Locate the cell with the specified text and output its (x, y) center coordinate. 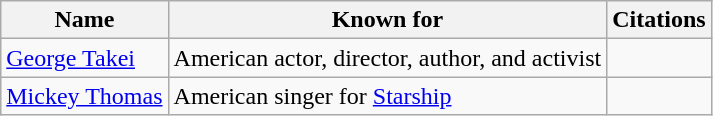
Known for (388, 20)
George Takei (84, 58)
Name (84, 20)
Mickey Thomas (84, 96)
Citations (659, 20)
American actor, director, author, and activist (388, 58)
American singer for Starship (388, 96)
